Extract the (x, y) coordinate from the center of the cell holding the provided text.  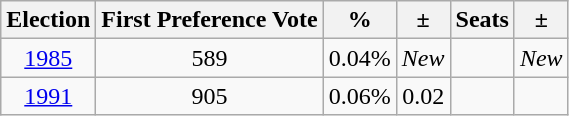
1991 (48, 96)
% (360, 20)
0.04% (360, 58)
First Preference Vote (210, 20)
0.02 (423, 96)
0.06% (360, 96)
1985 (48, 58)
Seats (482, 20)
Election (48, 20)
905 (210, 96)
589 (210, 58)
